Search for the cell housing the specified text and yield its (x, y) center coordinate. 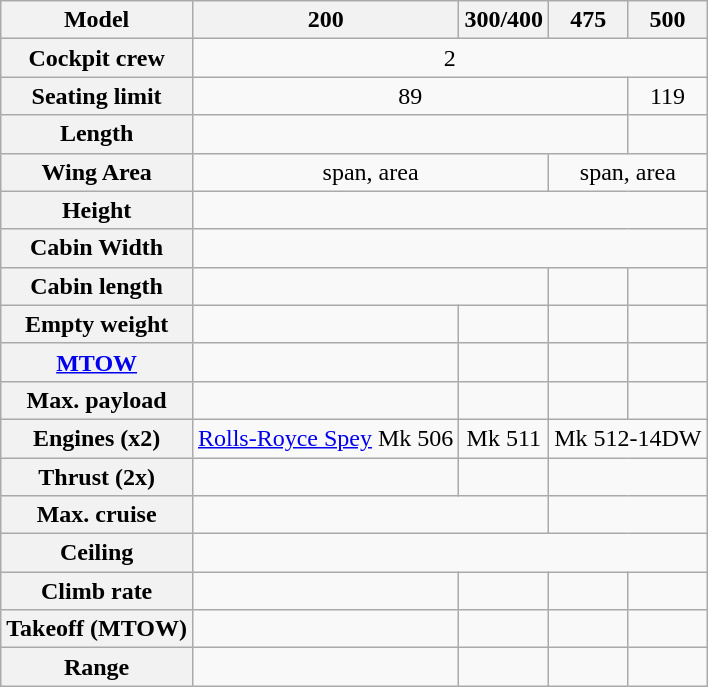
Engines (x2) (97, 438)
Range (97, 667)
Rolls-Royce Spey Mk 506 (325, 438)
Ceiling (97, 553)
119 (668, 96)
Cabin Width (97, 248)
Thrust (2x) (97, 477)
Mk 512-14DW (628, 438)
Empty weight (97, 324)
Wing Area (97, 172)
Length (97, 134)
Max. payload (97, 400)
Seating limit (97, 96)
500 (668, 20)
300/400 (504, 20)
Cabin length (97, 286)
Height (97, 210)
Takeoff (MTOW) (97, 629)
200 (325, 20)
2 (450, 58)
Max. cruise (97, 515)
Cockpit crew (97, 58)
Mk 511 (504, 438)
Climb rate (97, 591)
475 (588, 20)
Model (97, 20)
MTOW (97, 362)
89 (410, 96)
